Extract the [x, y] coordinate from the center of the cell holding the provided text.  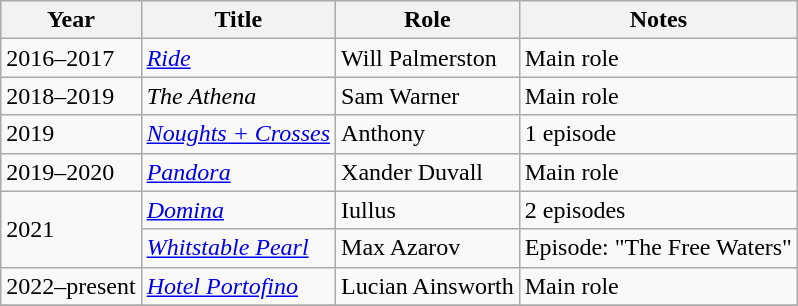
Hotel Portofino [238, 286]
Lucian Ainsworth [428, 286]
Pandora [238, 172]
1 episode [658, 134]
2 episodes [658, 210]
Role [428, 20]
Notes [658, 20]
Ride [238, 58]
Year [71, 20]
Sam Warner [428, 96]
2021 [71, 229]
2018–2019 [71, 96]
Max Azarov [428, 248]
Whitstable Pearl [238, 248]
2022–present [71, 286]
Will Palmerston [428, 58]
2019–2020 [71, 172]
Iullus [428, 210]
Xander Duvall [428, 172]
2016–2017 [71, 58]
Title [238, 20]
Anthony [428, 134]
2019 [71, 134]
Noughts + Crosses [238, 134]
The Athena [238, 96]
Episode: "The Free Waters" [658, 248]
Domina [238, 210]
